Search for the cell housing the specified text and yield its [x, y] center coordinate. 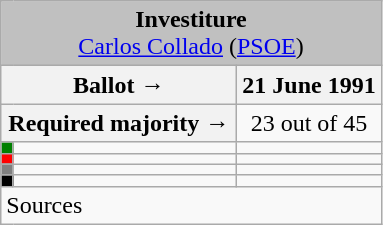
21 June 1991 [309, 85]
Ballot → [119, 85]
23 out of 45 [309, 123]
Required majority → [119, 123]
Sources [191, 205]
InvestitureCarlos Collado (PSOE) [191, 34]
